Provide the [X, Y] coordinate of the cell's center where the given text is located.  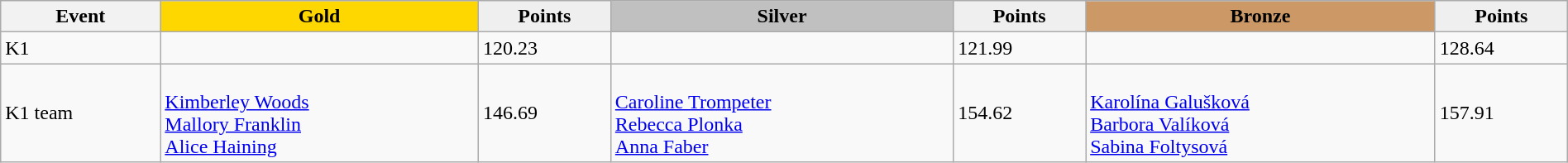
121.99 [1020, 48]
146.69 [544, 113]
Silver [782, 17]
Event [81, 17]
K1 [81, 48]
Karolína GaluškováBarbora ValíkováSabina Foltysová [1260, 113]
157.91 [1501, 113]
K1 team [81, 113]
Gold [319, 17]
Caroline TrompeterRebecca PlonkaAnna Faber [782, 113]
128.64 [1501, 48]
Kimberley WoodsMallory FranklinAlice Haining [319, 113]
Bronze [1260, 17]
154.62 [1020, 113]
120.23 [544, 48]
